Output the [x, y] coordinate of the center of the cell containing the given text.  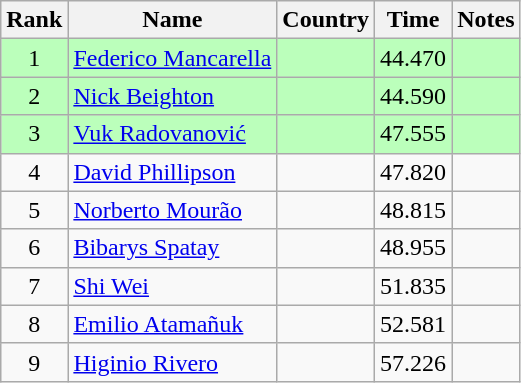
Higinio Rivero [172, 362]
7 [34, 286]
44.590 [414, 96]
47.820 [414, 172]
9 [34, 362]
48.955 [414, 248]
Bibarys Spatay [172, 248]
Nick Beighton [172, 96]
6 [34, 248]
52.581 [414, 324]
4 [34, 172]
1 [34, 58]
2 [34, 96]
48.815 [414, 210]
44.470 [414, 58]
Federico Mancarella [172, 58]
Time [414, 20]
David Phillipson [172, 172]
Emilio Atamañuk [172, 324]
Country [326, 20]
47.555 [414, 134]
Vuk Radovanović [172, 134]
Norberto Mourão [172, 210]
51.835 [414, 286]
3 [34, 134]
Shi Wei [172, 286]
57.226 [414, 362]
Rank [34, 20]
Name [172, 20]
5 [34, 210]
Notes [486, 20]
8 [34, 324]
